Detect which cell encompasses the target text, then output its (X, Y) center coordinate. 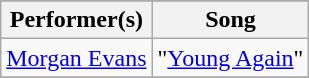
Performer(s) (76, 20)
Song (230, 20)
"Young Again" (230, 58)
Morgan Evans (76, 58)
